Scan for the cell matching the given text and deliver its (X, Y) coordinate at center. 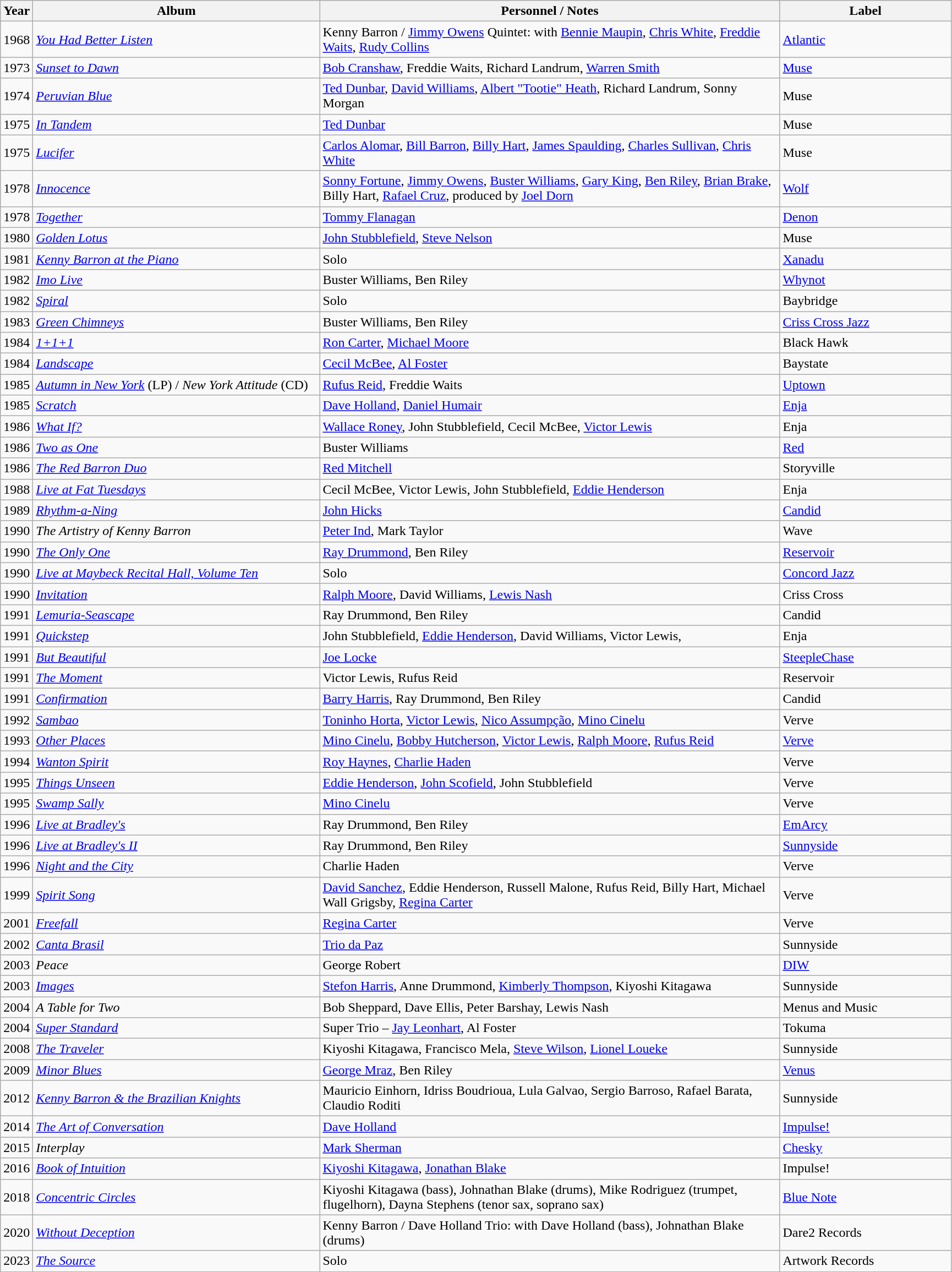
Dare2 Records (865, 1233)
Sonny Fortune, Jimmy Owens, Buster Williams, Gary King, Ben Riley, Brian Brake, Billy Hart, Rafael Cruz, produced by Joel Dorn (550, 188)
2016 (17, 1169)
In Tandem (176, 124)
Imo Live (176, 280)
Night and the City (176, 866)
Criss Cross Jazz (865, 322)
DIW (865, 965)
2002 (17, 944)
Concord Jazz (865, 573)
2015 (17, 1148)
Ted Dunbar, David Williams, Albert "Tootie" Heath, Richard Landrum, Sonny Morgan (550, 96)
But Beautiful (176, 657)
Bob Sheppard, Dave Ellis, Peter Barshay, Lewis Nash (550, 1007)
Buster Williams (550, 447)
Peace (176, 965)
Year (17, 11)
Ralph Moore, David Williams, Lewis Nash (550, 594)
Black Hawk (865, 343)
Innocence (176, 188)
Cecil McBee, Victor Lewis, John Stubblefield, Eddie Henderson (550, 489)
Live at Maybeck Recital Hall, Volume Ten (176, 573)
Super Trio – Jay Leonhart, Al Foster (550, 1028)
Live at Bradley's (176, 825)
Toninho Horta, Victor Lewis, Nico Assumpção, Mino Cinelu (550, 720)
Uptown (865, 385)
1981 (17, 259)
Kiyoshi Kitagawa (bass), Johnathan Blake (drums), Mike Rodriguez (trumpet, flugelhorn), Dayna Stephens (tenor sax, soprano sax) (550, 1197)
Lemuria-Seascape (176, 615)
Menus and Music (865, 1007)
Without Deception (176, 1233)
Label (865, 11)
Tommy Flanagan (550, 217)
Bob Cranshaw, Freddie Waits, Richard Landrum, Warren Smith (550, 68)
2008 (17, 1049)
Trio da Paz (550, 944)
Regina Carter (550, 923)
Ron Carter, Michael Moore (550, 343)
Sunset to Dawn (176, 68)
2018 (17, 1197)
Cecil McBee, Al Foster (550, 364)
1983 (17, 322)
2023 (17, 1261)
What If? (176, 427)
Quickstep (176, 636)
Book of Intuition (176, 1169)
A Table for Two (176, 1007)
Spiral (176, 301)
Green Chimneys (176, 322)
Chesky (865, 1148)
Roy Haynes, Charlie Haden (550, 762)
Together (176, 217)
Scratch (176, 406)
Live at Fat Tuesdays (176, 489)
Mark Sherman (550, 1148)
Dave Holland, Daniel Humair (550, 406)
Charlie Haden (550, 866)
Tokuma (865, 1028)
1980 (17, 238)
The Artistry of Kenny Barron (176, 531)
Swamp Sally (176, 804)
Rhythm-a-Ning (176, 510)
Artwork Records (865, 1261)
Peruvian Blue (176, 96)
Sambao (176, 720)
2014 (17, 1127)
The Only One (176, 552)
Baybridge (865, 301)
Ted Dunbar (550, 124)
Criss Cross (865, 594)
Kenny Barron at the Piano (176, 259)
You Had Better Listen (176, 40)
Mino Cinelu (550, 804)
Baystate (865, 364)
John Stubblefield, Steve Nelson (550, 238)
Canta Brasil (176, 944)
Personnel / Notes (550, 11)
Things Unseen (176, 783)
Super Standard (176, 1028)
Peter Ind, Mark Taylor (550, 531)
Other Places (176, 741)
The Source (176, 1261)
Xanadu (865, 259)
Autumn in New York (LP) / New York Attitude (CD) (176, 385)
Atlantic (865, 40)
Wolf (865, 188)
1973 (17, 68)
1993 (17, 741)
Kenny Barron & the Brazilian Knights (176, 1099)
Two as One (176, 447)
1974 (17, 96)
Golden Lotus (176, 238)
Wanton Spirit (176, 762)
EmArcy (865, 825)
Live at Bradley's II (176, 845)
1968 (17, 40)
Victor Lewis, Rufus Reid (550, 678)
Images (176, 986)
Kenny Barron / Jimmy Owens Quintet: with Bennie Maupin, Chris White, Freddie Waits, Rudy Collins (550, 40)
Red Mitchell (550, 468)
1992 (17, 720)
The Art of Conversation (176, 1127)
1994 (17, 762)
SteepleChase (865, 657)
John Hicks (550, 510)
Minor Blues (176, 1070)
Album (176, 11)
Interplay (176, 1148)
Kiyoshi Kitagawa, Francisco Mela, Steve Wilson, Lionel Loueke (550, 1049)
2001 (17, 923)
1988 (17, 489)
Barry Harris, Ray Drummond, Ben Riley (550, 699)
Red (865, 447)
Blue Note (865, 1197)
Dave Holland (550, 1127)
Rufus Reid, Freddie Waits (550, 385)
The Traveler (176, 1049)
Eddie Henderson, John Scofield, John Stubblefield (550, 783)
Wallace Roney, John Stubblefield, Cecil McBee, Victor Lewis (550, 427)
Wave (865, 531)
Landscape (176, 364)
1999 (17, 895)
1+1+1 (176, 343)
David Sanchez, Eddie Henderson, Russell Malone, Rufus Reid, Billy Hart, Michael Wall Grigsby, Regina Carter (550, 895)
Invitation (176, 594)
Kiyoshi Kitagawa, Jonathan Blake (550, 1169)
John Stubblefield, Eddie Henderson, David Williams, Victor Lewis, (550, 636)
1989 (17, 510)
Carlos Alomar, Bill Barron, Billy Hart, James Spaulding, Charles Sullivan, Chris White (550, 153)
Lucifer (176, 153)
2020 (17, 1233)
George Mraz, Ben Riley (550, 1070)
2009 (17, 1070)
Kenny Barron / Dave Holland Trio: with Dave Holland (bass), Johnathan Blake (drums) (550, 1233)
Mauricio Einhorn, Idriss Boudrioua, Lula Galvao, Sergio Barroso, Rafael Barata, Claudio Roditi (550, 1099)
Venus (865, 1070)
George Robert (550, 965)
Whynot (865, 280)
Stefon Harris, Anne Drummond, Kimberly Thompson, Kiyoshi Kitagawa (550, 986)
Concentric Circles (176, 1197)
Joe Locke (550, 657)
The Red Barron Duo (176, 468)
Storyville (865, 468)
2012 (17, 1099)
Denon (865, 217)
Spirit Song (176, 895)
The Moment (176, 678)
Mino Cinelu, Bobby Hutcherson, Victor Lewis, Ralph Moore, Rufus Reid (550, 741)
Confirmation (176, 699)
Freefall (176, 923)
